Return (X, Y) of the center of cell containing provided text 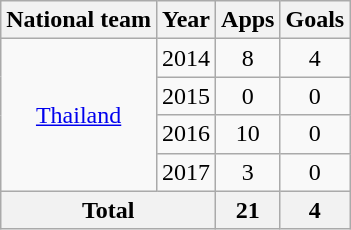
10 (248, 134)
2015 (186, 96)
2014 (186, 58)
Total (108, 210)
Year (186, 20)
2016 (186, 134)
21 (248, 210)
3 (248, 172)
National team (79, 20)
Goals (315, 20)
Thailand (79, 115)
8 (248, 58)
Apps (248, 20)
2017 (186, 172)
